Identify which cell holds the provided text, then report its [x, y] central coordinate. 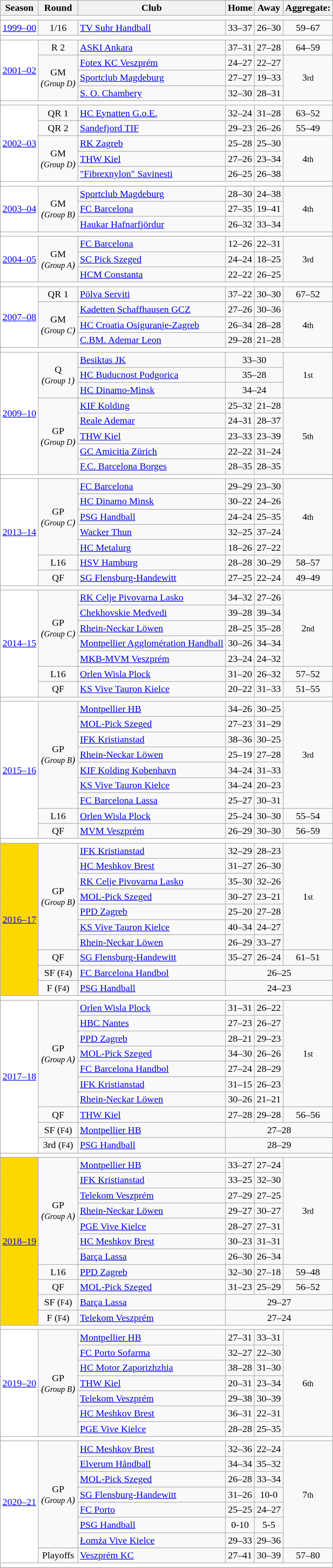
MVM Veszprém [152, 831]
35–27 [240, 957]
GP(Group D) [58, 436]
18–25 [269, 259]
Pölva Serviti [152, 294]
Chekhovskie Medvedi [152, 613]
24–32 [269, 659]
FC Barcelona Lassa [152, 800]
33–25 [240, 1180]
Fotex KC Veszprém [152, 63]
32–25 [240, 532]
2016–17 [19, 919]
F.C. Barcelona Borges [152, 467]
QR 2 [58, 128]
Veszprém KC [152, 1556]
28–31 [269, 93]
HC Dinamo Minsk [152, 501]
25–30 [269, 143]
26–28 [240, 1479]
1/16 [58, 28]
24–26 [269, 501]
55–54 [308, 815]
36–31 [240, 1414]
RK Zagreb [152, 143]
32–36 [240, 1448]
25–24 [240, 815]
37–22 [240, 294]
28–21 [240, 1039]
KIF Kolding Kobenhavn [152, 770]
Home [240, 8]
HSV Hamburg [152, 562]
1999–00 [19, 28]
35–30 [240, 881]
26–22 [269, 1008]
HC Buducnost Podgorica [152, 375]
28–27 [240, 1226]
KIF Kolding [152, 406]
19–33 [269, 78]
5-5 [269, 1525]
28–37 [269, 421]
2014–15 [19, 643]
2009–10 [19, 413]
2002–03 [19, 143]
31–23 [240, 1287]
27–41 [240, 1556]
2020–21 [19, 1502]
33–31 [269, 1337]
39–28 [240, 613]
HC Eynatten G.o.E. [152, 113]
Season [19, 8]
24–23 [279, 988]
Club [152, 8]
25–19 [240, 755]
2017–18 [19, 1077]
Łomża Vive Kielce [152, 1540]
67–52 [308, 294]
23–24 [240, 659]
25–29 [269, 1287]
64–59 [308, 47]
25–27 [240, 800]
Sandefjord TIF [152, 128]
2015–16 [19, 770]
57–52 [308, 674]
SC Pick Szeged [152, 259]
GM(Group B) [58, 209]
2019–20 [19, 1383]
38–36 [240, 739]
56–52 [308, 1287]
33–37 [240, 28]
31–20 [240, 674]
Besiktas JK [152, 360]
HC Metalurg [152, 547]
25–32 [240, 406]
24–31 [240, 421]
25–25 [240, 1510]
HBC Nantes [152, 1023]
27–35 [240, 209]
22–30 [269, 1353]
49–49 [308, 578]
37–24 [269, 532]
32–26 [269, 881]
20–22 [240, 689]
51–55 [308, 689]
Playoffs [58, 1556]
26–23 [269, 1084]
31–15 [240, 1084]
33–30 [254, 360]
28–23 [269, 851]
23–33 [240, 436]
31–24 [269, 451]
31–30 [269, 1368]
R 2 [58, 47]
5th [308, 436]
GC Amicitia Zürich [152, 451]
FC Porto [152, 1510]
HC Croatia Osiguranje-Zagreb [152, 325]
32–29 [240, 851]
MKB-MVM Veszprém [152, 659]
2007–08 [19, 317]
56–59 [308, 831]
61–51 [308, 957]
21–21 [269, 1099]
Haukar Hafnarfjördur [152, 224]
6th [308, 1383]
27–22 [269, 547]
27–27 [240, 78]
57–80 [308, 1556]
29–38 [240, 1398]
Kadetten Schaffhausen GCZ [152, 309]
26–27 [269, 1023]
7th [308, 1494]
FC Porto Sofarma [152, 1353]
3rd (F4) [58, 1145]
34–30 [240, 1054]
Round [58, 8]
24–38 [269, 194]
18–26 [240, 547]
20–31 [240, 1383]
56–56 [308, 1115]
27–18 [269, 1272]
32–27 [240, 1353]
2018–19 [19, 1241]
59–67 [308, 28]
2004–05 [19, 259]
39–34 [269, 613]
26–24 [269, 957]
Elverum Håndball [152, 1464]
10-0 [269, 1494]
2001–02 [19, 70]
2003–04 [19, 209]
22–27 [269, 63]
GM(Group C) [58, 325]
C.BM. Ademar Leon [152, 340]
ASKI Ankara [152, 47]
34–26 [240, 709]
31–28 [269, 113]
30–23 [240, 1241]
63–52 [308, 113]
S. O. Chambery [152, 93]
40–34 [240, 927]
12–26 [240, 244]
HCM Constanta [152, 274]
32–24 [240, 113]
Away [269, 8]
Wacker Thun [152, 532]
26–38 [269, 174]
30–31 [269, 800]
29–33 [240, 1540]
0-10 [240, 1525]
Montpellier Agglomération Handball [152, 643]
20–23 [269, 785]
19–41 [269, 209]
Aggregate: [308, 8]
25–20 [240, 912]
HC Motor Zaporizhzhia [152, 1368]
TV Suhr Handball [152, 28]
30–29 [269, 562]
34–32 [240, 598]
31–26 [240, 1494]
28–25 [240, 628]
23–39 [269, 436]
30–36 [269, 309]
58–57 [308, 562]
29–29 [240, 486]
31–29 [269, 724]
Reale Ademar [152, 421]
"Fibrexnylon" Savinesti [152, 174]
31–27 [240, 866]
30–22 [240, 501]
28–30 [240, 194]
55–49 [308, 128]
25–28 [240, 143]
35–32 [269, 1464]
27–29 [240, 1195]
GM(Group A) [58, 259]
23–30 [269, 486]
2013–14 [19, 532]
37–31 [240, 47]
38–28 [240, 1368]
23–21 [269, 897]
29–36 [269, 1540]
Q(Group 1) [58, 375]
59–48 [308, 1272]
HC Dinamo-Minsk [152, 390]
2nd [308, 628]
